For the text-containing cell, return its midpoint in (x, y) coordinate format. 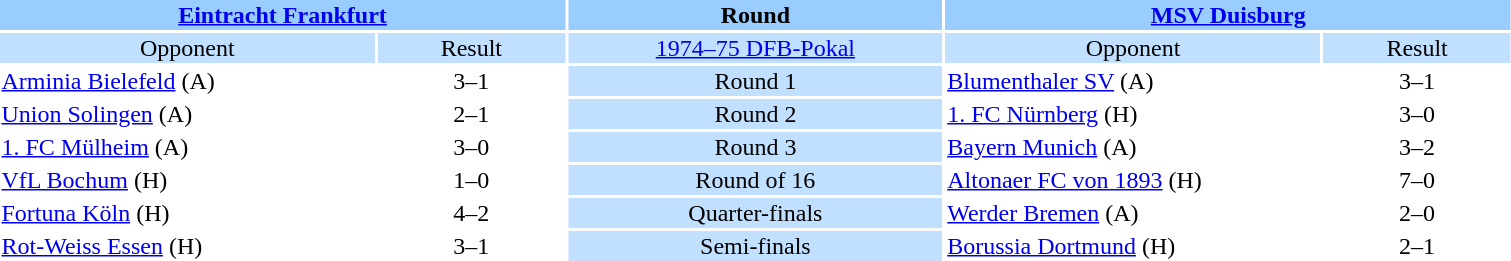
2–0 (1416, 213)
Bayern Munich (A) (1134, 147)
Round 3 (756, 147)
1. FC Nürnberg (H) (1134, 114)
Union Solingen (A) (188, 114)
Borussia Dortmund (H) (1134, 246)
Rot-Weiss Essen (H) (188, 246)
Altonaer FC von 1893 (H) (1134, 180)
Round (756, 15)
4–2 (472, 213)
1974–75 DFB-Pokal (756, 48)
1. FC Mülheim (A) (188, 147)
Werder Bremen (A) (1134, 213)
7–0 (1416, 180)
Semi-finals (756, 246)
Fortuna Köln (H) (188, 213)
1–0 (472, 180)
3–2 (1416, 147)
Eintracht Frankfurt (282, 15)
Arminia Bielefeld (A) (188, 81)
Round 1 (756, 81)
Round 2 (756, 114)
Blumenthaler SV (A) (1134, 81)
Round of 16 (756, 180)
VfL Bochum (H) (188, 180)
Quarter-finals (756, 213)
MSV Duisburg (1228, 15)
